Locate the cell with the specified text and output its (x, y) center coordinate. 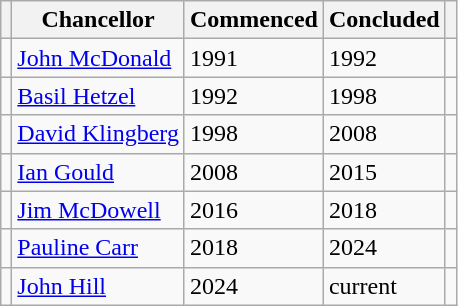
John McDonald (98, 58)
David Klingberg (98, 134)
1991 (254, 58)
John Hill (98, 286)
Commenced (254, 20)
Chancellor (98, 20)
Ian Gould (98, 172)
Concluded (384, 20)
Basil Hetzel (98, 96)
Jim McDowell (98, 210)
Pauline Carr (98, 248)
2016 (254, 210)
2015 (384, 172)
current (384, 286)
